Output the (X, Y) coordinate of the center of the cell containing the given text.  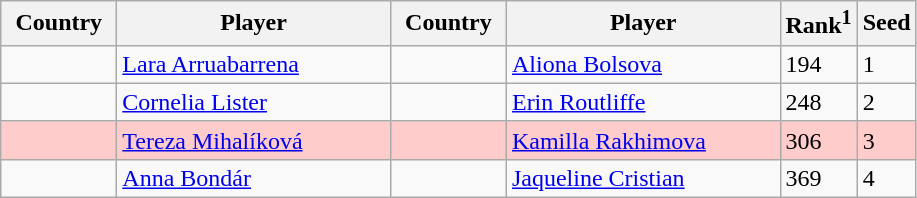
Tereza Mihalíková (254, 140)
306 (818, 140)
1 (886, 64)
Aliona Bolsova (643, 64)
Kamilla Rakhimova (643, 140)
194 (818, 64)
Lara Arruabarrena (254, 64)
Cornelia Lister (254, 102)
Anna Bondár (254, 178)
369 (818, 178)
4 (886, 178)
Erin Routliffe (643, 102)
Seed (886, 24)
2 (886, 102)
3 (886, 140)
Rank1 (818, 24)
Jaqueline Cristian (643, 178)
248 (818, 102)
